Search for the cell housing the specified text and yield its (X, Y) center coordinate. 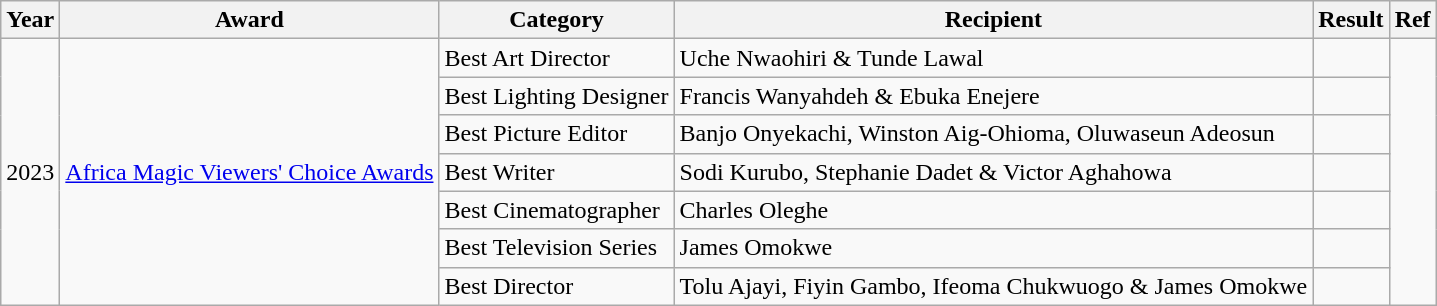
Ref (1412, 20)
Sodi Kurubo, Stephanie Dadet & Victor Aghahowa (994, 172)
Africa Magic Viewers' Choice Awards (250, 172)
Best Director (556, 286)
Year (30, 20)
Uche Nwaohiri & Tunde Lawal (994, 58)
Best Picture Editor (556, 134)
Recipient (994, 20)
2023 (30, 172)
Best Lighting Designer (556, 96)
Result (1351, 20)
Best Art Director (556, 58)
Banjo Onyekachi, Winston Aig-Ohioma, Oluwaseun Adeosun (994, 134)
Best Writer (556, 172)
Award (250, 20)
Best Television Series (556, 248)
James Omokwe (994, 248)
Tolu Ajayi, Fiyin Gambo, Ifeoma Chukwuogo & James Omokwe (994, 286)
Best Cinematographer (556, 210)
Francis Wanyahdeh & Ebuka Enejere (994, 96)
Category (556, 20)
Charles Oleghe (994, 210)
